Capture the cell that displays the provided text and extract its (x, y) central coordinate. 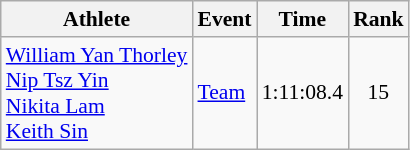
1:11:08.4 (302, 93)
Rank (378, 19)
Event (224, 19)
William Yan ThorleyNip Tsz YinNikita LamKeith Sin (97, 93)
15 (378, 93)
Athlete (97, 19)
Time (302, 19)
Team (224, 93)
